Identify which cell holds the provided text, then report its (x, y) central coordinate. 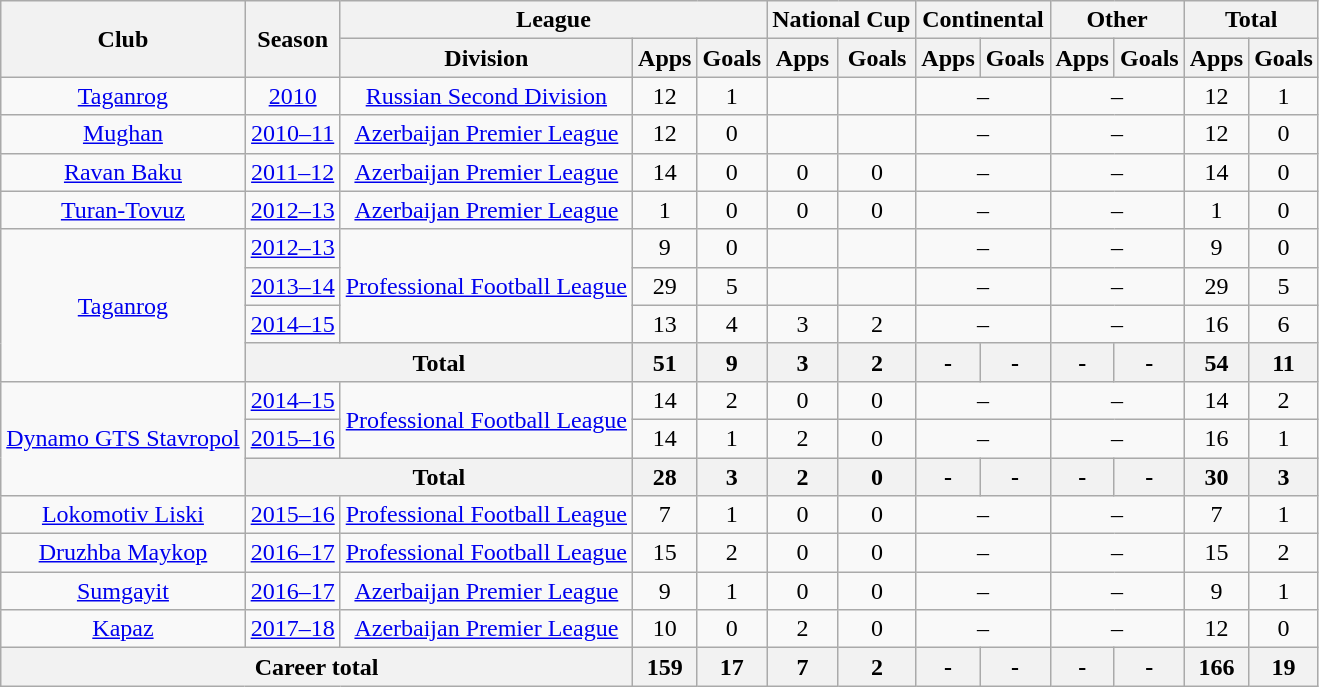
13 (665, 324)
Turan-Tovuz (123, 210)
Sumgayit (123, 591)
Season (292, 39)
28 (665, 477)
Kapaz (123, 629)
54 (1216, 362)
Continental (983, 20)
Career total (317, 667)
2017–18 (292, 629)
League (554, 20)
2013–14 (292, 286)
6 (1284, 324)
159 (665, 667)
Club (123, 39)
51 (665, 362)
Russian Second Division (486, 96)
Other (1117, 20)
Dynamo GTS Stavropol (123, 438)
National Cup (842, 20)
11 (1284, 362)
30 (1216, 477)
Mughan (123, 134)
Ravan Baku (123, 172)
Division (486, 58)
10 (665, 629)
2011–12 (292, 172)
17 (732, 667)
166 (1216, 667)
4 (732, 324)
Lokomotiv Liski (123, 515)
2010–11 (292, 134)
19 (1284, 667)
Druzhba Maykop (123, 553)
2010 (292, 96)
